Identify which cell holds the provided text, then report its (X, Y) central coordinate. 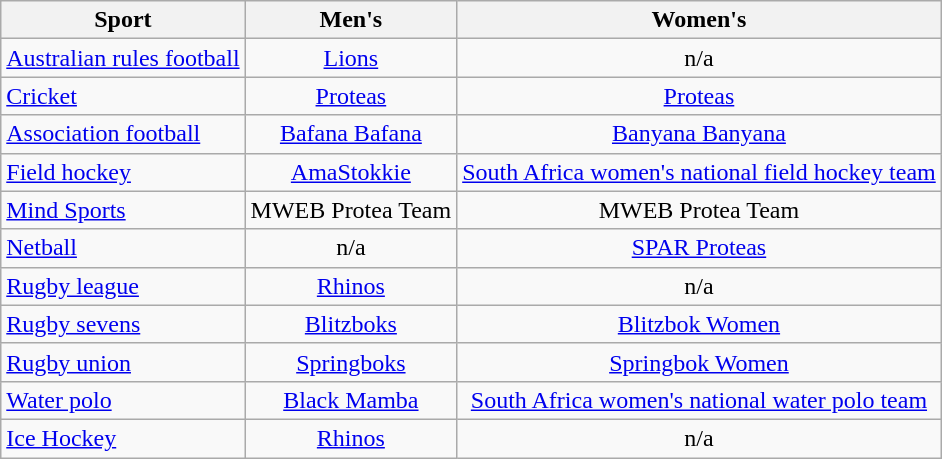
Springboks (351, 362)
Banyana Banyana (700, 134)
Springbok Women (700, 362)
Black Mamba (351, 400)
Blitzboks (351, 324)
Mind Sports (123, 210)
Ice Hockey (123, 438)
AmaStokkie (351, 172)
Cricket (123, 96)
Rugby sevens (123, 324)
Association football (123, 134)
Blitzbok Women (700, 324)
Bafana Bafana (351, 134)
South Africa women's national water polo team (700, 400)
Women's (700, 20)
Rugby league (123, 286)
SPAR Proteas (700, 248)
Sport (123, 20)
Field hockey (123, 172)
Australian rules football (123, 58)
Lions (351, 58)
South Africa women's national field hockey team (700, 172)
Netball (123, 248)
Men's (351, 20)
Rugby union (123, 362)
Water polo (123, 400)
